Detect which cell encompasses the target text, then output its (x, y) center coordinate. 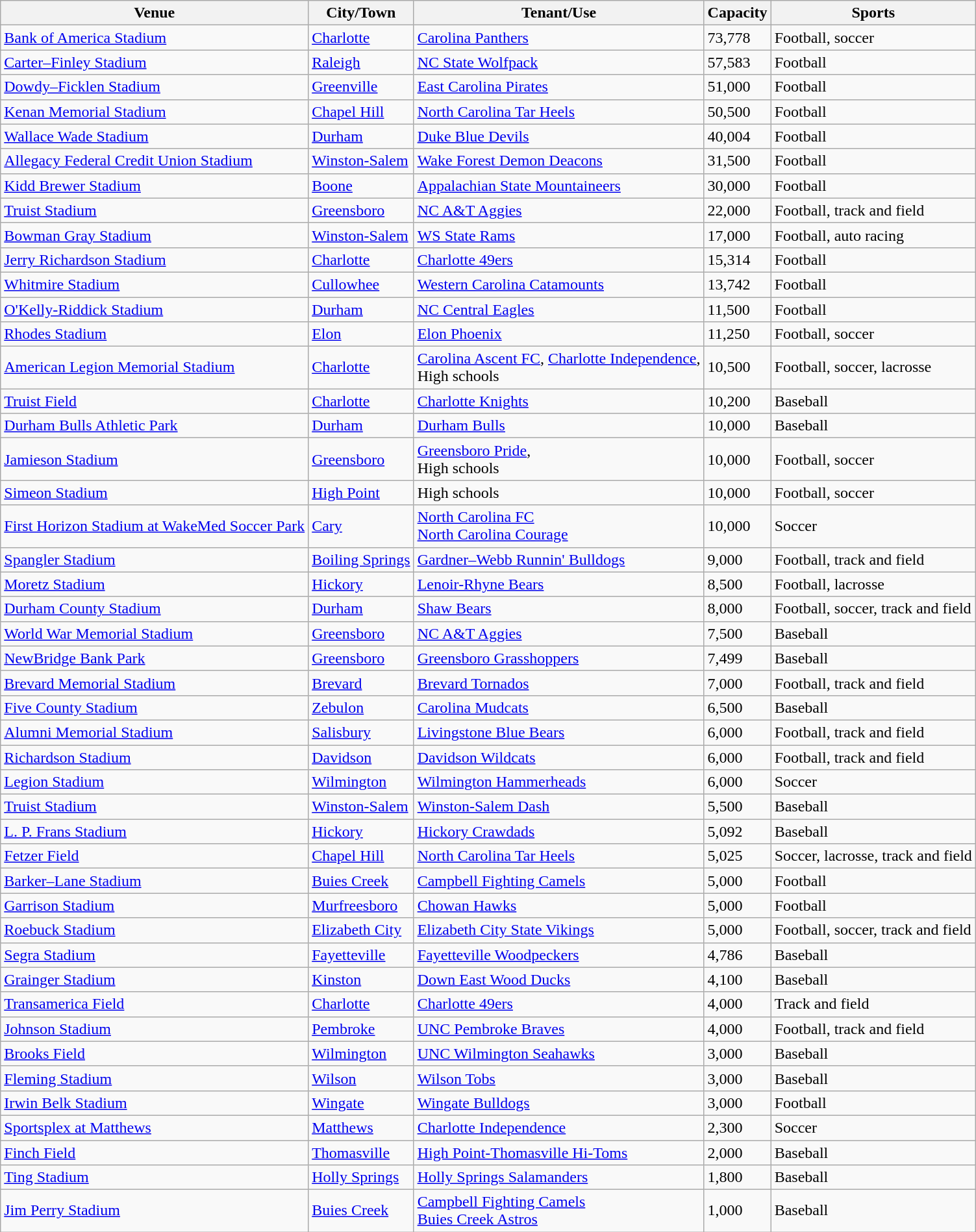
57,583 (738, 62)
Brevard Memorial Stadium (155, 683)
8,000 (738, 609)
5,025 (738, 856)
Zebulon (361, 708)
Sportsplex at Matthews (155, 1127)
Pembroke (361, 1029)
8,500 (738, 584)
7,499 (738, 658)
Fayetteville (361, 955)
Greensboro Pride,High schools (558, 460)
Hickory Crawdads (558, 832)
Western Carolina Catamounts (558, 284)
Truist Field (155, 401)
East Carolina Pirates (558, 87)
Brooks Field (155, 1053)
Thomasville (361, 1152)
5,500 (738, 807)
7,000 (738, 683)
Wake Forest Demon Deacons (558, 161)
15,314 (738, 260)
40,004 (738, 136)
Elizabeth City (361, 930)
Carter–Finley Stadium (155, 62)
11,250 (738, 334)
Murfreesboro (361, 906)
73,778 (738, 38)
Kinston (361, 979)
Raleigh (361, 62)
2,000 (738, 1152)
10,200 (738, 401)
Allegacy Federal Credit Union Stadium (155, 161)
Segra Stadium (155, 955)
NewBridge Bank Park (155, 658)
31,500 (738, 161)
Holly Springs Salamanders (558, 1177)
Barker–Lane Stadium (155, 881)
Whitmire Stadium (155, 284)
Boone (361, 186)
High schools (558, 493)
Down East Wood Ducks (558, 979)
Gardner–Webb Runnin' Bulldogs (558, 560)
Wingate Bulldogs (558, 1103)
Richardson Stadium (155, 758)
Soccer, lacrosse, track and field (873, 856)
Charlotte Knights (558, 401)
Alumni Memorial Stadium (155, 732)
4,100 (738, 979)
4,786 (738, 955)
UNC Wilmington Seahawks (558, 1053)
22,000 (738, 210)
Cary (361, 526)
Ting Stadium (155, 1177)
Winston-Salem Dash (558, 807)
Brevard (361, 683)
Johnson Stadium (155, 1029)
Wilson (361, 1078)
NC State Wolfpack (558, 62)
NC Central Eagles (558, 310)
Durham County Stadium (155, 609)
Appalachian State Mountaineers (558, 186)
51,000 (738, 87)
Football, soccer, lacrosse (873, 367)
Greensboro Grasshoppers (558, 658)
Chowan Hawks (558, 906)
Football, lacrosse (873, 584)
2,300 (738, 1127)
American Legion Memorial Stadium (155, 367)
Brevard Tornados (558, 683)
Roebuck Stadium (155, 930)
Shaw Bears (558, 609)
World War Memorial Stadium (155, 634)
Irwin Belk Stadium (155, 1103)
Track and field (873, 1004)
Tenant/Use (558, 13)
Holly Springs (361, 1177)
Five County Stadium (155, 708)
Salisbury (361, 732)
Fayetteville Woodpeckers (558, 955)
Wilson Tobs (558, 1078)
Carolina Panthers (558, 38)
North Carolina FC North Carolina Courage (558, 526)
7,500 (738, 634)
UNC Pembroke Braves (558, 1029)
Finch Field (155, 1152)
Kidd Brewer Stadium (155, 186)
1,000 (738, 1211)
Duke Blue Devils (558, 136)
11,500 (738, 310)
Campbell Fighting Camels (558, 881)
Davidson Wildcats (558, 758)
Venue (155, 13)
Capacity (738, 13)
6,500 (738, 708)
Durham Bulls (558, 426)
Grainger Stadium (155, 979)
City/Town (361, 13)
Matthews (361, 1127)
Simeon Stadium (155, 493)
1,800 (738, 1177)
Cullowhee (361, 284)
Boiling Springs (361, 560)
High Point (361, 493)
Campbell Fighting Camels Buies Creek Astros (558, 1211)
Elon (361, 334)
Wilmington Hammerheads (558, 782)
Garrison Stadium (155, 906)
9,000 (738, 560)
Livingstone Blue Bears (558, 732)
Transamerica Field (155, 1004)
Greenville (361, 87)
Moretz Stadium (155, 584)
5,092 (738, 832)
Wallace Wade Stadium (155, 136)
Jim Perry Stadium (155, 1211)
Lenoir-Rhyne Bears (558, 584)
Elon Phoenix (558, 334)
Davidson (361, 758)
Bowman Gray Stadium (155, 235)
Wingate (361, 1103)
High Point-Thomasville Hi-Toms (558, 1152)
Spangler Stadium (155, 560)
17,000 (738, 235)
Rhodes Stadium (155, 334)
Jamieson Stadium (155, 460)
Kenan Memorial Stadium (155, 112)
L. P. Frans Stadium (155, 832)
Carolina Ascent FC, Charlotte Independence,High schools (558, 367)
First Horizon Stadium at WakeMed Soccer Park (155, 526)
Fetzer Field (155, 856)
Carolina Mudcats (558, 708)
Durham Bulls Athletic Park (155, 426)
Jerry Richardson Stadium (155, 260)
Bank of America Stadium (155, 38)
Dowdy–Ficklen Stadium (155, 87)
30,000 (738, 186)
Football, auto racing (873, 235)
Sports (873, 13)
10,500 (738, 367)
Fleming Stadium (155, 1078)
Elizabeth City State Vikings (558, 930)
Legion Stadium (155, 782)
Charlotte Independence (558, 1127)
O'Kelly-Riddick Stadium (155, 310)
50,500 (738, 112)
13,742 (738, 284)
WS State Rams (558, 235)
